Find where the given text appears and provide that cell's center as (x, y) coordinate. 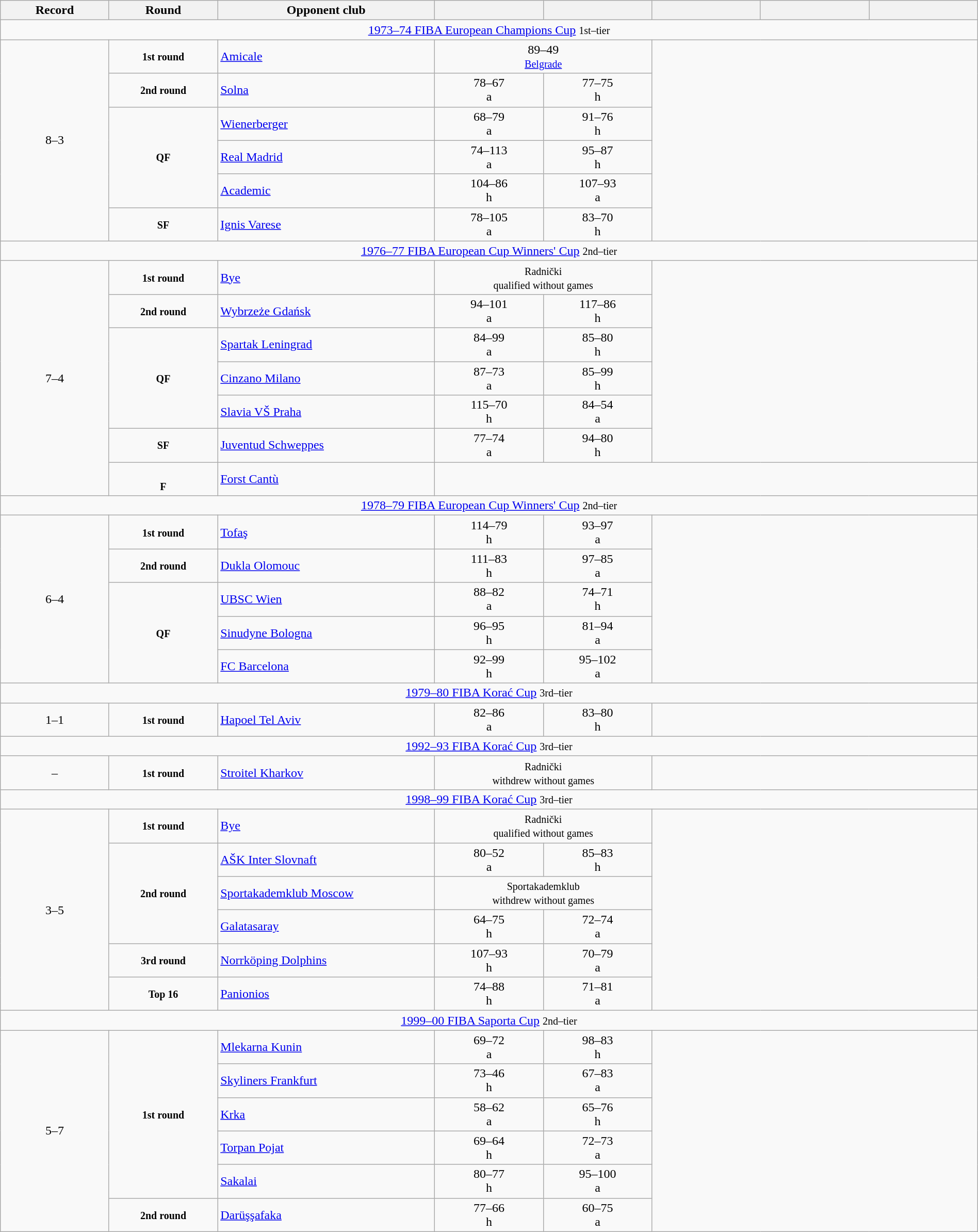
68–79 a (489, 124)
– (55, 773)
6–4 (55, 599)
78–67 a (489, 90)
85–99 h (597, 378)
Amicale (326, 57)
69–72 a (489, 1047)
1976–77 FIBA European Cup Winners' Cup 2nd–tier (489, 251)
104–86 h (489, 191)
74–88 h (489, 994)
Ignis Varese (326, 224)
98–83 h (597, 1047)
69–64 h (489, 1147)
95–100 a (597, 1181)
Cinzano Milano (326, 378)
FC Barcelona (326, 667)
65–76 h (597, 1114)
Record (55, 10)
78–105 a (489, 224)
111–83 h (489, 565)
88–82 a (489, 599)
1979–80 FIBA Korać Cup 3rd–tier (489, 693)
Forst Cantù (326, 479)
1978–79 FIBA European Cup Winners' Cup 2nd–tier (489, 506)
3rd round (163, 961)
5–7 (55, 1131)
7–4 (55, 378)
85–80 h (597, 345)
77–74 a (489, 446)
1–1 (55, 719)
1992–93 FIBA Korać Cup 3rd–tier (489, 746)
58–62 a (489, 1114)
Mlekarna Kunin (326, 1047)
Galatasaray (326, 927)
Norrköping Dolphins (326, 961)
Academic (326, 191)
89–49Belgrade (544, 57)
94–101 a (489, 311)
92–99 h (489, 667)
60–75 a (597, 1214)
114–79 h (489, 532)
70–79 a (597, 961)
Top 16 (163, 994)
Opponent club (326, 10)
107–93 h (489, 961)
94–80 h (597, 446)
Wybrzeże Gdańsk (326, 311)
Solna (326, 90)
Wienerberger (326, 124)
Sportakademklub withdrew without games (544, 894)
97–85 a (597, 565)
84–99 a (489, 345)
93–97 a (597, 532)
72–73 a (597, 1147)
8–3 (55, 140)
Sinudyne Bologna (326, 633)
1999–00 FIBA Saporta Cup 2nd–tier (489, 1020)
95–87 h (597, 157)
Darüşşafaka (326, 1214)
Hapoel Tel Aviv (326, 719)
77–66 h (489, 1214)
Panionios (326, 994)
74–71 h (597, 599)
Dukla Olomouc (326, 565)
3–5 (55, 910)
91–76 h (597, 124)
Slavia VŠ Praha (326, 412)
1998–99 FIBA Korać Cup 3rd–tier (489, 799)
Sportakademklub Moscow (326, 894)
Spartak Leningrad (326, 345)
84–54 a (597, 412)
107–93 a (597, 191)
74–113 a (489, 157)
87–73 a (489, 378)
77–75 h (597, 90)
96–95 h (489, 633)
Real Madrid (326, 157)
Krka (326, 1114)
AŠK Inter Slovnaft (326, 860)
Tofaş (326, 532)
80–52 a (489, 860)
83–80 h (597, 719)
Round (163, 10)
Juventud Schweppes (326, 446)
64–75 h (489, 927)
Radnički withdrew without games (544, 773)
81–94 a (597, 633)
80–77 h (489, 1181)
1973–74 FIBA European Champions Cup 1st–tier (489, 30)
83–70 h (597, 224)
UBSC Wien (326, 599)
85–83 h (597, 860)
F (163, 479)
95–102 a (597, 667)
67–83 a (597, 1080)
Torpan Pojat (326, 1147)
82–86 a (489, 719)
117–86 h (597, 311)
71–81 a (597, 994)
Sakalai (326, 1181)
73–46 h (489, 1080)
Skyliners Frankfurt (326, 1080)
72–74 a (597, 927)
115–70 h (489, 412)
Stroitel Kharkov (326, 773)
